Locate the cell with the specified text and output its [x, y] center coordinate. 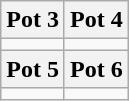
Pot 5 [33, 69]
Pot 6 [96, 69]
Pot 4 [96, 20]
Pot 3 [33, 20]
